Return the (x, y) coordinate for the center point of the cell that contains the specified text.  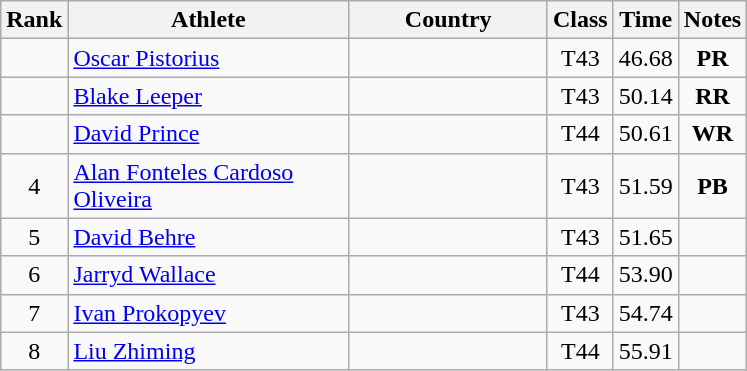
David Behre (208, 237)
Liu Zhiming (208, 351)
54.74 (646, 313)
8 (34, 351)
5 (34, 237)
Notes (712, 20)
Class (580, 20)
4 (34, 186)
46.68 (646, 58)
50.14 (646, 96)
Ivan Prokopyev (208, 313)
RR (712, 96)
Time (646, 20)
6 (34, 275)
51.65 (646, 237)
50.61 (646, 134)
Alan Fonteles Cardoso Oliveira (208, 186)
7 (34, 313)
Country (448, 20)
David Prince (208, 134)
Athlete (208, 20)
51.59 (646, 186)
Oscar Pistorius (208, 58)
WR (712, 134)
Rank (34, 20)
PR (712, 58)
55.91 (646, 351)
Jarryd Wallace (208, 275)
53.90 (646, 275)
PB (712, 186)
Blake Leeper (208, 96)
